Output the (x, y) coordinate of the center of the cell containing the given text.  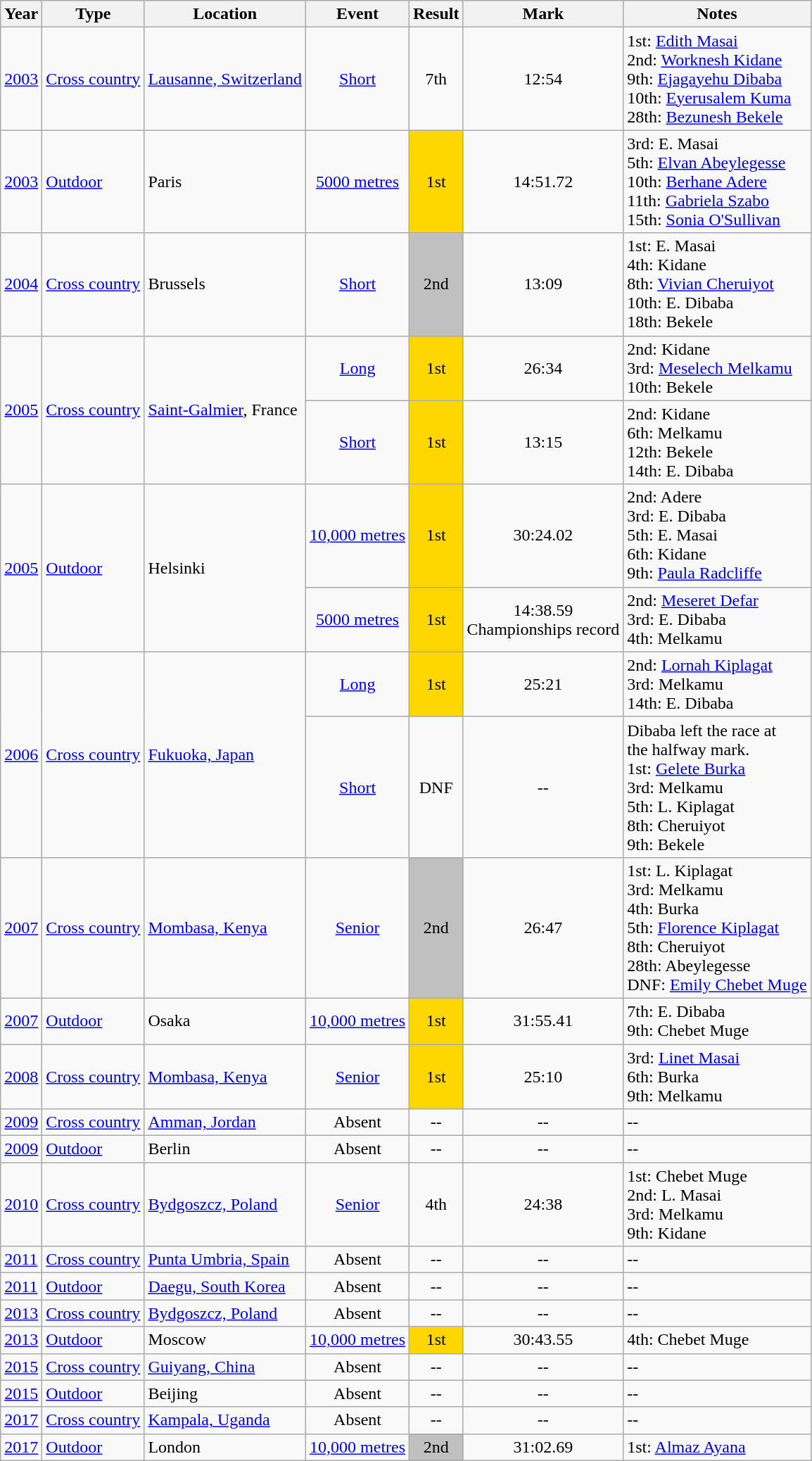
14:51.72 (543, 182)
2010 (21, 1205)
Paris (225, 182)
Lausanne, Switzerland (225, 79)
Beijing (225, 1393)
Berlin (225, 1149)
Year (21, 14)
13:15 (543, 442)
Brussels (225, 284)
7th: E. Dibaba9th: Chebet Muge (717, 1020)
24:38 (543, 1205)
1st: Almaz Ayana (717, 1447)
30:24.02 (543, 536)
Punta Umbria, Spain (225, 1260)
Saint-Galmier, France (225, 410)
25:21 (543, 684)
London (225, 1447)
Mark (543, 14)
13:09 (543, 284)
2nd: Kidane6th: Melkamu12th: Bekele14th: E. Dibaba (717, 442)
1st: L. Kiplagat3rd: Melkamu4th: Burka5th: Florence Kiplagat8th: Cheruiyot28th: AbeylegesseDNF: Emily Chebet Muge (717, 928)
2008 (21, 1077)
Result (436, 14)
Dibaba left the race atthe halfway mark.1st: Gelete Burka3rd: Melkamu5th: L. Kiplagat8th: Cheruiyot9th: Bekele (717, 787)
26:34 (543, 368)
14:38.59Championships record (543, 619)
Osaka (225, 1020)
31:55.41 (543, 1020)
1st: Edith Masai2nd: Worknesh Kidane9th: Ejagayehu Dibaba10th: Eyerusalem Kuma28th: Bezunesh Bekele (717, 79)
12:54 (543, 79)
Guiyang, China (225, 1367)
2nd: Adere3rd: E. Dibaba5th: E. Masai6th: Kidane9th: Paula Radcliffe (717, 536)
Fukuoka, Japan (225, 754)
Amman, Jordan (225, 1122)
4th (436, 1205)
Daegu, South Korea (225, 1286)
3rd: E. Masai5th: Elvan Abeylegesse10th: Berhane Adere11th: Gabriela Szabo15th: Sonia O'Sullivan (717, 182)
Location (225, 14)
2006 (21, 754)
2004 (21, 284)
Helsinki (225, 568)
26:47 (543, 928)
1st: E. Masai4th: Kidane8th: Vivian Cheruiyot10th: E. Dibaba18th: Bekele (717, 284)
2nd: Meseret Defar3rd: E. Dibaba4th: Melkamu (717, 619)
Type (93, 14)
1st: Chebet Muge2nd: L. Masai3rd: Melkamu9th: Kidane (717, 1205)
Notes (717, 14)
30:43.55 (543, 1340)
Kampala, Uganda (225, 1420)
7th (436, 79)
31:02.69 (543, 1447)
DNF (436, 787)
Event (357, 14)
4th: Chebet Muge (717, 1340)
2nd: Kidane3rd: Meselech Melkamu10th: Bekele (717, 368)
2nd: Lornah Kiplagat3rd: Melkamu14th: E. Dibaba (717, 684)
Moscow (225, 1340)
3rd: Linet Masai6th: Burka9th: Melkamu (717, 1077)
25:10 (543, 1077)
